Scan for the cell matching the given text and deliver its [X, Y] coordinate at center. 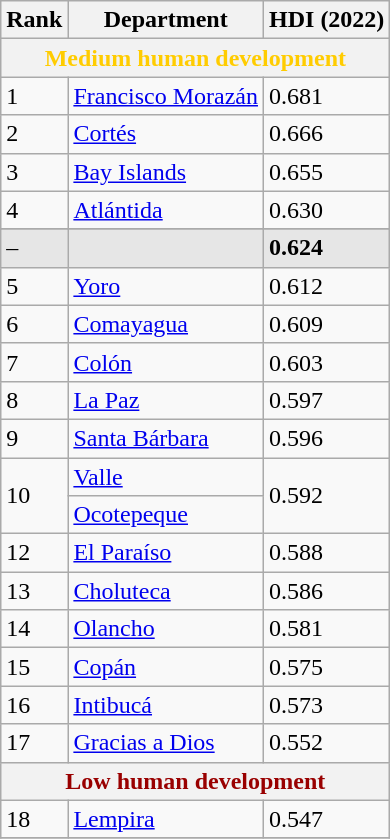
6 [34, 324]
7 [34, 362]
0.596 [327, 438]
Department [166, 20]
10 [34, 496]
– [34, 248]
0.547 [327, 819]
Cortés [166, 134]
Yoro [166, 286]
16 [34, 705]
0.681 [327, 96]
HDI (2022) [327, 20]
Choluteca [166, 591]
Medium human development [196, 58]
Copán [166, 667]
4 [34, 210]
Colón [166, 362]
1 [34, 96]
0.609 [327, 324]
0.588 [327, 553]
Valle [166, 477]
0.624 [327, 248]
Intibucá [166, 705]
Francisco Morazán [166, 96]
17 [34, 743]
Ocotepeque [166, 515]
Low human development [196, 781]
0.581 [327, 629]
Santa Bárbara [166, 438]
Gracias a Dios [166, 743]
0.575 [327, 667]
0.603 [327, 362]
Rank [34, 20]
0.552 [327, 743]
15 [34, 667]
0.630 [327, 210]
El Paraíso [166, 553]
0.612 [327, 286]
12 [34, 553]
14 [34, 629]
13 [34, 591]
3 [34, 172]
La Paz [166, 400]
Bay Islands [166, 172]
0.666 [327, 134]
9 [34, 438]
8 [34, 400]
18 [34, 819]
Olancho [166, 629]
Comayagua [166, 324]
2 [34, 134]
Atlántida [166, 210]
0.573 [327, 705]
0.586 [327, 591]
5 [34, 286]
0.655 [327, 172]
Lempira [166, 819]
0.597 [327, 400]
0.592 [327, 496]
